Output the (x, y) coordinate of the center of the cell containing the given text.  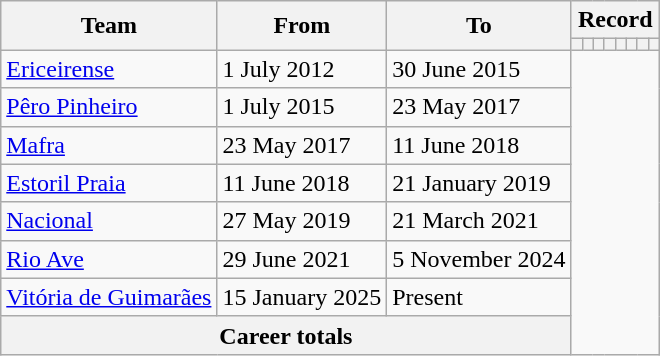
Pêro Pinheiro (109, 107)
From (302, 26)
Nacional (109, 221)
Present (479, 297)
Vitória de Guimarães (109, 297)
Ericeirense (109, 69)
30 June 2015 (479, 69)
21 March 2021 (479, 221)
1 July 2015 (302, 107)
5 November 2024 (479, 259)
15 January 2025 (302, 297)
Team (109, 26)
27 May 2019 (302, 221)
21 January 2019 (479, 183)
Mafra (109, 145)
Estoril Praia (109, 183)
Rio Ave (109, 259)
To (479, 26)
1 July 2012 (302, 69)
Record (615, 20)
Career totals (286, 335)
29 June 2021 (302, 259)
